Provide the (X, Y) coordinate of the cell's center where the given text is located.  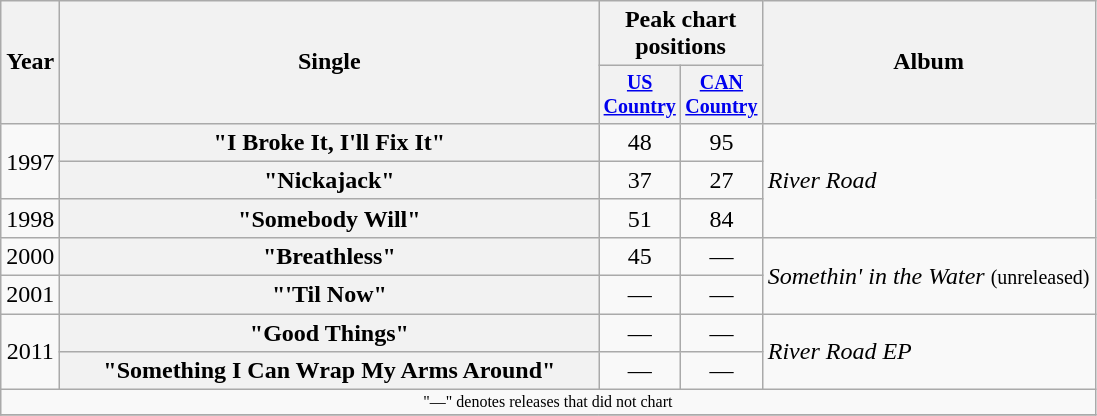
CAN Country (722, 94)
River Road EP (928, 352)
37 (640, 180)
Album (928, 62)
2000 (30, 256)
US Country (640, 94)
27 (722, 180)
"'Til Now" (330, 295)
Single (330, 62)
Somethin' in the Water (unreleased) (928, 275)
45 (640, 256)
"Breathless" (330, 256)
48 (640, 142)
Year (30, 62)
"Somebody Will" (330, 218)
1997 (30, 161)
95 (722, 142)
1998 (30, 218)
"Nickajack" (330, 180)
River Road (928, 180)
84 (722, 218)
"—" denotes releases that did not chart (548, 402)
"I Broke It, I'll Fix It" (330, 142)
Peak chartpositions (680, 34)
2011 (30, 352)
51 (640, 218)
2001 (30, 295)
"Something I Can Wrap My Arms Around" (330, 371)
"Good Things" (330, 333)
